Provide the (x, y) coordinate of the cell's center where the given text is located.  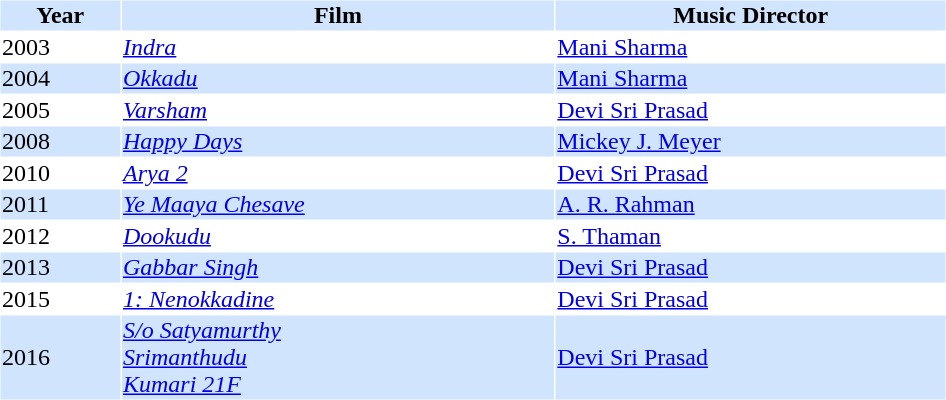
A. R. Rahman (751, 205)
Dookudu (338, 236)
2013 (60, 267)
Okkadu (338, 79)
2011 (60, 205)
Varsham (338, 110)
2004 (60, 79)
Ye Maaya Chesave (338, 205)
2015 (60, 299)
Film (338, 15)
2008 (60, 141)
Year (60, 15)
2005 (60, 110)
2010 (60, 173)
Gabbar Singh (338, 267)
Happy Days (338, 141)
S/o Satyamurthy Srimanthudu Kumari 21F (338, 358)
Mickey J. Meyer (751, 141)
2003 (60, 47)
2016 (60, 358)
Music Director (751, 15)
1: Nenokkadine (338, 299)
2012 (60, 236)
S. Thaman (751, 236)
Indra (338, 47)
Arya 2 (338, 173)
